Determine the (x, y) coordinate at the center of the cell enclosing the given text.  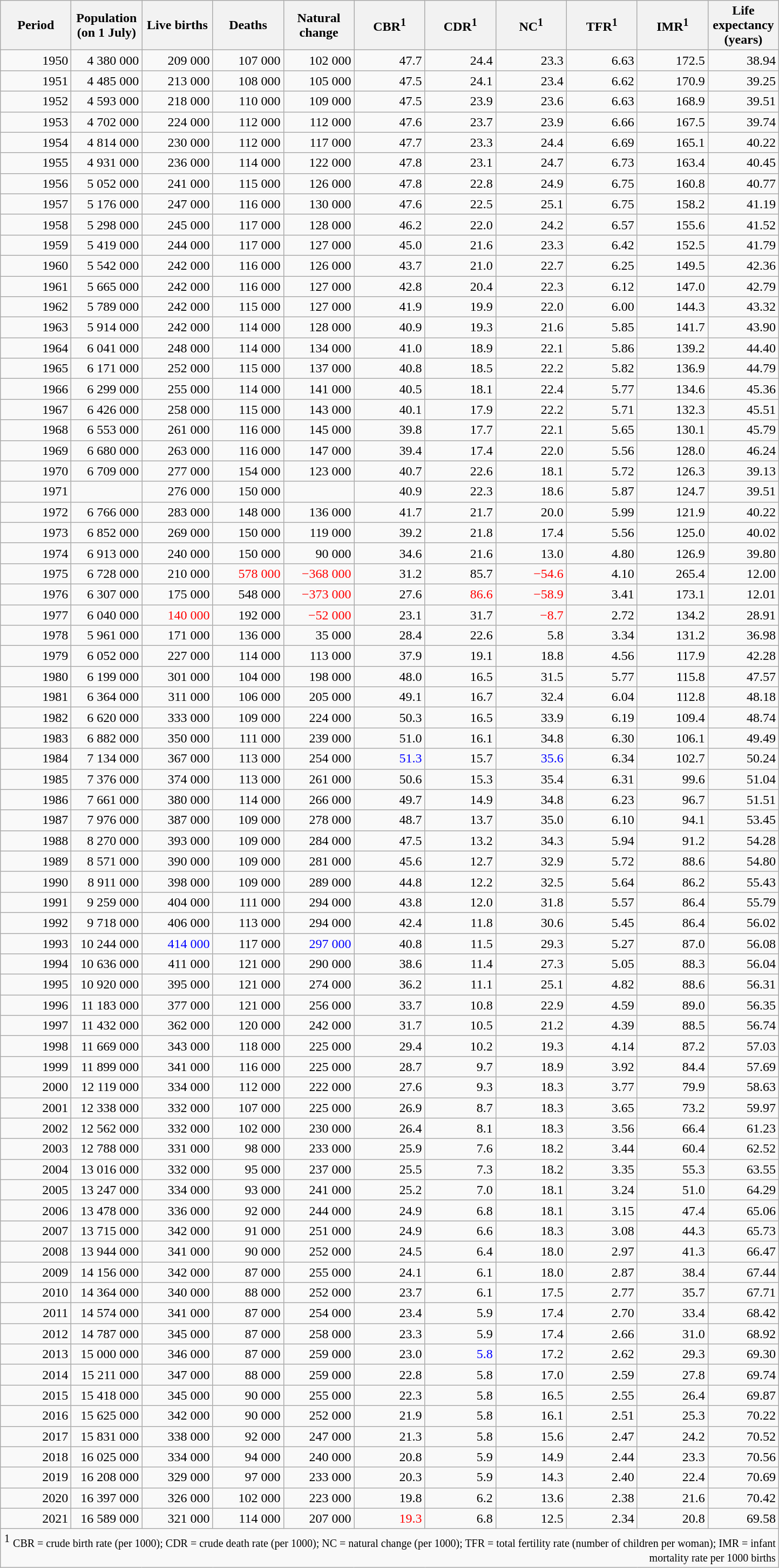
55.43 (743, 882)
1971 (36, 492)
6.69 (601, 142)
1991 (36, 902)
44.3 (673, 1231)
6 052 000 (107, 656)
CDR1 (460, 25)
−8.7 (531, 615)
6.25 (601, 265)
1972 (36, 512)
6 553 000 (107, 430)
48.74 (743, 718)
380 000 (177, 800)
17.5 (531, 1293)
3.35 (601, 1169)
51.04 (743, 779)
192 000 (248, 615)
−373 000 (319, 594)
2019 (36, 1477)
84.4 (673, 1067)
1978 (36, 636)
−54.6 (531, 574)
39.74 (743, 122)
13.7 (460, 820)
6.00 (601, 307)
2.66 (601, 1334)
6 709 000 (107, 471)
2006 (36, 1210)
377 000 (177, 1005)
−52 000 (319, 615)
69.87 (743, 1395)
3.15 (601, 1210)
6.6 (460, 1231)
11 899 000 (107, 1067)
147 000 (319, 451)
1980 (36, 677)
25.9 (390, 1149)
276 000 (177, 492)
11 669 000 (107, 1046)
163.4 (673, 163)
126.9 (673, 553)
35.7 (673, 1293)
4 814 000 (107, 142)
61.23 (743, 1128)
414 000 (177, 944)
43.8 (390, 902)
21.9 (390, 1416)
89.0 (673, 1005)
6 041 000 (107, 348)
1959 (36, 245)
11 432 000 (107, 1026)
14 364 000 (107, 1293)
112.8 (673, 697)
110 000 (248, 101)
40.1 (390, 410)
17.0 (531, 1375)
67.44 (743, 1272)
393 000 (177, 841)
28.4 (390, 636)
149.5 (673, 265)
Period (36, 25)
2.77 (601, 1293)
143 000 (319, 410)
6 364 000 (107, 697)
213 000 (177, 81)
248 000 (177, 348)
12.0 (460, 902)
263 000 (177, 451)
9 259 000 (107, 902)
343 000 (177, 1046)
265.4 (673, 574)
19.9 (460, 307)
5.99 (601, 512)
5 298 000 (107, 224)
14 156 000 (107, 1272)
256 000 (319, 1005)
2016 (36, 1416)
59.97 (743, 1108)
6 913 000 (107, 553)
5.86 (601, 348)
2.40 (601, 1477)
12 119 000 (107, 1087)
91 000 (248, 1231)
137 000 (319, 369)
23.6 (531, 101)
2021 (36, 1518)
6 766 000 (107, 512)
34.6 (390, 553)
171 000 (177, 636)
6.42 (601, 245)
2003 (36, 1149)
55.79 (743, 902)
62.52 (743, 1149)
−58.9 (531, 594)
2002 (36, 1128)
56.74 (743, 1026)
5.87 (601, 492)
223 000 (319, 1498)
35.0 (531, 820)
93 000 (248, 1190)
43.32 (743, 307)
86.6 (460, 594)
10 636 000 (107, 964)
1976 (36, 594)
2012 (36, 1334)
68.42 (743, 1313)
39.2 (390, 533)
94 000 (248, 1457)
362 000 (177, 1026)
172.5 (673, 60)
22.9 (531, 1005)
2.87 (601, 1272)
2004 (36, 1169)
15 211 000 (107, 1375)
2009 (36, 1272)
Deaths (248, 25)
3.65 (601, 1108)
39.4 (390, 451)
4.14 (601, 1046)
5.65 (601, 430)
13.6 (531, 1498)
2013 (36, 1354)
35 000 (319, 636)
44.79 (743, 369)
6.57 (601, 224)
5 419 000 (107, 245)
50.3 (390, 718)
57.03 (743, 1046)
3.24 (601, 1190)
6.23 (601, 800)
122 000 (319, 163)
4 593 000 (107, 101)
41.0 (390, 348)
2000 (36, 1087)
70.56 (743, 1457)
2.97 (601, 1251)
2014 (36, 1375)
56.35 (743, 1005)
8.7 (460, 1108)
20.3 (390, 1477)
23.0 (390, 1354)
10.2 (460, 1046)
56.31 (743, 985)
6 852 000 (107, 533)
4 485 000 (107, 81)
5 542 000 (107, 265)
1984 (36, 759)
5 789 000 (107, 307)
340 000 (177, 1293)
2017 (36, 1436)
Live births (177, 25)
1967 (36, 410)
109.4 (673, 718)
65.06 (743, 1210)
12.7 (460, 861)
56.08 (743, 944)
5.57 (601, 902)
39.13 (743, 471)
4.56 (601, 656)
147.0 (673, 287)
2.62 (601, 1354)
134.2 (673, 615)
290 000 (319, 964)
39.8 (390, 430)
1987 (36, 820)
119 000 (319, 533)
132.3 (673, 410)
387 000 (177, 820)
6.2 (460, 1498)
236 000 (177, 163)
6.19 (601, 718)
6 728 000 (107, 574)
404 000 (177, 902)
8 571 000 (107, 861)
79.9 (673, 1087)
168.9 (673, 101)
6.31 (601, 779)
66.47 (743, 1251)
3.34 (601, 636)
95 000 (248, 1169)
11.8 (460, 923)
3.92 (601, 1067)
86.2 (673, 882)
25.3 (673, 1416)
1998 (36, 1046)
32.4 (531, 697)
1950 (36, 60)
21.7 (460, 512)
40.77 (743, 183)
49.7 (390, 800)
12 338 000 (107, 1108)
66.4 (673, 1128)
44.8 (390, 882)
1969 (36, 451)
1958 (36, 224)
42.79 (743, 287)
10 920 000 (107, 985)
24.5 (390, 1251)
88.5 (673, 1026)
21.8 (460, 533)
134.6 (673, 389)
15 625 000 (107, 1416)
145 000 (319, 430)
14 574 000 (107, 1313)
218 000 (177, 101)
25.5 (390, 1169)
160.8 (673, 183)
36.98 (743, 636)
70.69 (743, 1477)
5 914 000 (107, 328)
269 000 (177, 533)
141 000 (319, 389)
170.9 (673, 81)
IMR1 (673, 25)
48.7 (390, 820)
1956 (36, 183)
TFR1 (601, 25)
15.6 (531, 1436)
8 911 000 (107, 882)
45.6 (390, 861)
13 715 000 (107, 1231)
346 000 (177, 1354)
54.28 (743, 841)
106 000 (248, 697)
16 025 000 (107, 1457)
115.8 (673, 677)
338 000 (177, 1436)
65.73 (743, 1231)
37.9 (390, 656)
578 000 (248, 574)
15 831 000 (107, 1436)
4.80 (601, 553)
13 247 000 (107, 1190)
1983 (36, 738)
41.52 (743, 224)
13.0 (531, 553)
5.82 (601, 369)
134 000 (319, 348)
20.4 (460, 287)
175 000 (177, 594)
10.5 (460, 1026)
6.04 (601, 697)
43.90 (743, 328)
2.72 (601, 615)
9.3 (460, 1087)
41.9 (390, 307)
7 976 000 (107, 820)
99.6 (673, 779)
17.2 (531, 1354)
6 680 000 (107, 451)
6 040 000 (107, 615)
19.1 (460, 656)
5 176 000 (107, 204)
10.8 (460, 1005)
13 944 000 (107, 1251)
1963 (36, 328)
283 000 (177, 512)
102.7 (673, 759)
7.6 (460, 1149)
4.59 (601, 1005)
69.58 (743, 1518)
2.47 (601, 1436)
6.4 (460, 1251)
15 418 000 (107, 1395)
2011 (36, 1313)
284 000 (319, 841)
2018 (36, 1457)
15.7 (460, 759)
128.0 (673, 451)
4.39 (601, 1026)
1961 (36, 287)
16.7 (460, 697)
1981 (36, 697)
158.2 (673, 204)
22.5 (460, 204)
2.70 (601, 1313)
5 961 000 (107, 636)
1989 (36, 861)
44.40 (743, 348)
1988 (36, 841)
27.8 (673, 1375)
336 000 (177, 1210)
45.51 (743, 410)
1955 (36, 163)
395 000 (177, 985)
251 000 (319, 1231)
43.7 (390, 265)
21.2 (531, 1026)
32.9 (531, 861)
266 000 (319, 800)
19.8 (390, 1498)
4.82 (601, 985)
1952 (36, 101)
91.2 (673, 841)
5.85 (601, 328)
1977 (36, 615)
46.24 (743, 451)
411 000 (177, 964)
106.1 (673, 738)
118 000 (248, 1046)
94.1 (673, 820)
39.80 (743, 553)
6.10 (601, 820)
210 000 (177, 574)
12.2 (460, 882)
123 000 (319, 471)
1974 (36, 553)
14.3 (531, 1477)
29.4 (390, 1046)
227 000 (177, 656)
13 478 000 (107, 1210)
2.51 (601, 1416)
38.4 (673, 1272)
3.41 (601, 594)
16 397 000 (107, 1498)
139.2 (673, 348)
NC1 (531, 25)
64.29 (743, 1190)
326 000 (177, 1498)
5.45 (601, 923)
141.7 (673, 328)
105 000 (319, 81)
1970 (36, 471)
63.55 (743, 1169)
28.91 (743, 615)
13 016 000 (107, 1169)
21.3 (390, 1436)
41.7 (390, 512)
104 000 (248, 677)
5 052 000 (107, 183)
2.59 (601, 1375)
45.36 (743, 389)
154 000 (248, 471)
321 000 (177, 1518)
289 000 (319, 882)
73.2 (673, 1108)
49.1 (390, 697)
15 000 000 (107, 1354)
27.3 (531, 964)
33.4 (673, 1313)
237 000 (319, 1169)
18.8 (531, 656)
148 000 (248, 512)
198 000 (319, 677)
333 000 (177, 718)
45.79 (743, 430)
49.49 (743, 738)
45.0 (390, 245)
12.5 (531, 1518)
40.45 (743, 163)
278 000 (319, 820)
245 000 (177, 224)
53.45 (743, 820)
6.12 (601, 287)
10 244 000 (107, 944)
7 134 000 (107, 759)
7.3 (460, 1169)
34.3 (531, 841)
60.4 (673, 1149)
165.1 (673, 142)
6 307 000 (107, 594)
136.9 (673, 369)
8 270 000 (107, 841)
70.22 (743, 1416)
1957 (36, 204)
6.62 (601, 81)
301 000 (177, 677)
11.5 (460, 944)
31.5 (531, 677)
5.05 (601, 964)
41.19 (743, 204)
1968 (36, 430)
5.94 (601, 841)
55.3 (673, 1169)
329 000 (177, 1477)
1953 (36, 122)
5.27 (601, 944)
6 426 000 (107, 410)
50.24 (743, 759)
42.4 (390, 923)
70.52 (743, 1436)
1954 (36, 142)
350 000 (177, 738)
24.7 (531, 163)
40.7 (390, 471)
1994 (36, 964)
12 788 000 (107, 1149)
16 589 000 (107, 1518)
12.01 (743, 594)
57.69 (743, 1067)
70.42 (743, 1498)
131.2 (673, 636)
46.2 (390, 224)
1951 (36, 81)
87.0 (673, 944)
36.2 (390, 985)
31.0 (673, 1334)
5.71 (601, 410)
130.1 (673, 430)
140 000 (177, 615)
126.3 (673, 471)
1995 (36, 985)
1962 (36, 307)
47.57 (743, 677)
8.1 (460, 1128)
6 882 000 (107, 738)
1986 (36, 800)
548 000 (248, 594)
18.6 (531, 492)
41.3 (673, 1251)
42.28 (743, 656)
4 702 000 (107, 122)
CBR1 (390, 25)
9.7 (460, 1067)
155.6 (673, 224)
124.7 (673, 492)
68.92 (743, 1334)
50.6 (390, 779)
56.04 (743, 964)
40.5 (390, 389)
205 000 (319, 697)
17.7 (460, 430)
21.0 (460, 265)
2010 (36, 1293)
1996 (36, 1005)
144.3 (673, 307)
297 000 (319, 944)
32.5 (531, 882)
6 299 000 (107, 389)
367 000 (177, 759)
67.71 (743, 1293)
97 000 (248, 1477)
26.9 (390, 1108)
2.38 (601, 1498)
38.6 (390, 964)
3.77 (601, 1087)
31.8 (531, 902)
1985 (36, 779)
1960 (36, 265)
1964 (36, 348)
3.56 (601, 1128)
1966 (36, 389)
56.02 (743, 923)
374 000 (177, 779)
88.3 (673, 964)
281 000 (319, 861)
17.9 (460, 410)
1979 (36, 656)
14 787 000 (107, 1334)
3.08 (601, 1231)
25.2 (390, 1190)
1997 (36, 1026)
6 199 000 (107, 677)
2.55 (601, 1395)
239 000 (319, 738)
108 000 (248, 81)
6 620 000 (107, 718)
51.3 (390, 759)
51.51 (743, 800)
9 718 000 (107, 923)
125.0 (673, 533)
85.7 (460, 574)
209 000 (177, 60)
1982 (36, 718)
173.1 (673, 594)
Natural change (319, 25)
406 000 (177, 923)
398 000 (177, 882)
7 376 000 (107, 779)
4 380 000 (107, 60)
87.2 (673, 1046)
7 661 000 (107, 800)
2005 (36, 1190)
28.7 (390, 1067)
117.9 (673, 656)
2.44 (601, 1457)
3.44 (601, 1149)
2001 (36, 1108)
98 000 (248, 1149)
120 000 (248, 1026)
41.79 (743, 245)
12.00 (743, 574)
33.7 (390, 1005)
11 183 000 (107, 1005)
274 000 (319, 985)
35.4 (531, 779)
22.7 (531, 265)
69.74 (743, 1375)
1999 (36, 1067)
69.30 (743, 1354)
20.0 (531, 512)
16 208 000 (107, 1477)
48.0 (390, 677)
5.64 (601, 882)
96.7 (673, 800)
6 171 000 (107, 369)
2008 (36, 1251)
207 000 (319, 1518)
11.4 (460, 964)
18.5 (460, 369)
390 000 (177, 861)
38.94 (743, 60)
130 000 (319, 204)
11.1 (460, 985)
42.8 (390, 287)
54.80 (743, 861)
2007 (36, 1231)
2020 (36, 1498)
13.2 (460, 841)
6.34 (601, 759)
1973 (36, 533)
167.5 (673, 122)
2015 (36, 1395)
Population(on 1 July) (107, 25)
6.30 (601, 738)
58.63 (743, 1087)
311 000 (177, 697)
−368 000 (319, 574)
4 931 000 (107, 163)
4.10 (601, 574)
277 000 (177, 471)
1975 (36, 574)
33.9 (531, 718)
5 665 000 (107, 287)
15.3 (460, 779)
6.66 (601, 122)
6.73 (601, 163)
1990 (36, 882)
347 000 (177, 1375)
40.02 (743, 533)
2.34 (601, 1518)
31.2 (390, 574)
1992 (36, 923)
30.6 (531, 923)
222 000 (319, 1087)
331 000 (177, 1149)
121.9 (673, 512)
12 562 000 (107, 1128)
35.6 (531, 759)
7.0 (460, 1190)
1965 (36, 369)
47.4 (673, 1210)
Life expectancy (years) (743, 25)
42.36 (743, 265)
152.5 (673, 245)
1993 (36, 944)
39.25 (743, 81)
48.18 (743, 697)
